Determine the (x, y) coordinate at the center of the cell enclosing the given text.  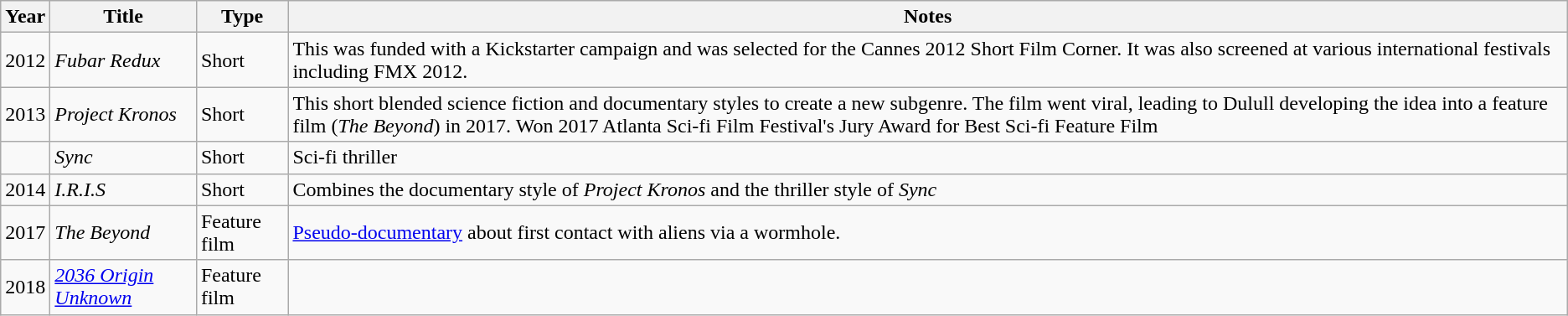
Fubar Redux (124, 60)
2036 Origin Unknown (124, 287)
Pseudo-documentary about first contact with aliens via a wormhole. (928, 233)
Combines the documentary style of Project Kronos and the thriller style of Sync (928, 189)
Title (124, 17)
2018 (25, 287)
2013 (25, 114)
2014 (25, 189)
2012 (25, 60)
I.R.I.S (124, 189)
The Beyond (124, 233)
Sci-fi thriller (928, 158)
Year (25, 17)
Project Kronos (124, 114)
2017 (25, 233)
Notes (928, 17)
Type (242, 17)
Sync (124, 158)
